Return (X, Y) of the center of cell containing provided text 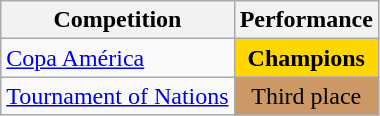
Copa América (118, 58)
Tournament of Nations (118, 96)
Performance (306, 20)
Champions (306, 58)
Third place (306, 96)
Competition (118, 20)
